Extract the [X, Y] coordinate from the center of the cell holding the provided text.  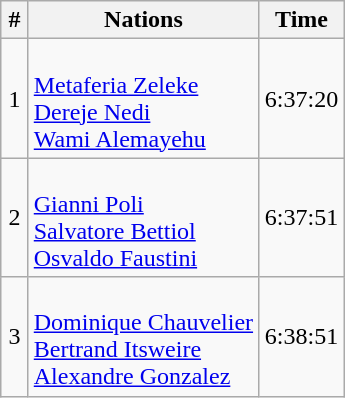
2 [14, 218]
6:38:51 [302, 336]
Time [302, 20]
Gianni PoliSalvatore BettiolOsvaldo Faustini [143, 218]
6:37:51 [302, 218]
1 [14, 98]
# [14, 20]
3 [14, 336]
Dominique ChauvelierBertrand ItsweireAlexandre Gonzalez [143, 336]
Metaferia ZelekeDereje NediWami Alemayehu [143, 98]
6:37:20 [302, 98]
Nations [143, 20]
